Capture the cell that displays the provided text and extract its [x, y] central coordinate. 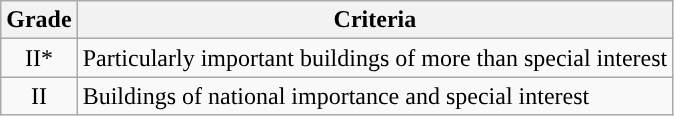
II* [39, 58]
Grade [39, 20]
Particularly important buildings of more than special interest [375, 58]
Buildings of national importance and special interest [375, 96]
II [39, 96]
Criteria [375, 20]
